Output the (x, y) coordinate of the center of the cell containing the given text.  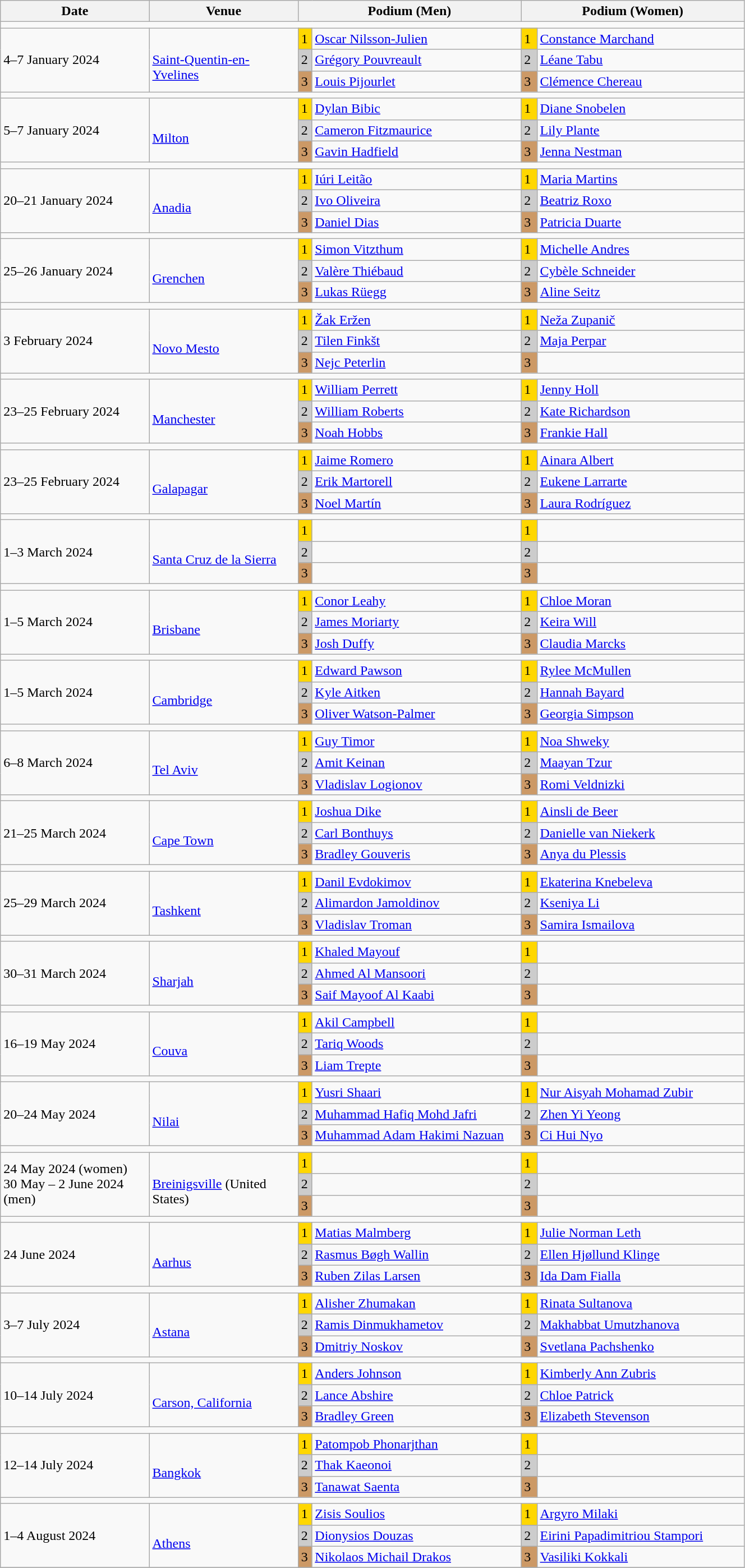
1–4 August 2024 (75, 1535)
Danielle van Niekerk (641, 833)
Josh Duffy (416, 643)
Oliver Watson-Palmer (416, 714)
Svetlana Pachshenko (641, 1346)
Constance Marchand (641, 39)
10–14 July 2024 (75, 1395)
Aline Seitz (641, 292)
Iúri Leitão (416, 179)
Jenna Nestman (641, 151)
Frankie Hall (641, 433)
Matias Malmberg (416, 1233)
Grenchen (223, 271)
Diane Snobelen (641, 109)
Lance Abshire (416, 1395)
Breinigsville (United States) (223, 1184)
Eukene Larrarte (641, 481)
Rinata Sultanova (641, 1303)
Žak Eržen (416, 320)
Maria Martins (641, 179)
Cambridge (223, 692)
4–7 January 2024 (75, 60)
Rylee McMullen (641, 671)
Valère Thiébaud (416, 271)
Carl Bonthuys (416, 833)
Ruben Zilas Larsen (416, 1276)
Podium (Men) (410, 11)
Chloe Patrick (641, 1395)
Galapagar (223, 481)
Tariq Woods (416, 1043)
Argyro Milaki (641, 1514)
Nilai (223, 1114)
Grégory Pouvreault (416, 60)
Romi Veldnizki (641, 784)
1–3 March 2024 (75, 552)
Makhabbat Umutzhanova (641, 1325)
Hannah Bayard (641, 692)
William Perrett (416, 390)
Dionysios Douzas (416, 1535)
Yusri Shaari (416, 1093)
Nur Aisyah Mohamad Zubir (641, 1093)
Nikolaos Michail Drakos (416, 1557)
Simon Vitzthum (416, 250)
Georgia Simpson (641, 714)
Amit Keinan (416, 762)
Lily Plante (641, 130)
Guy Timor (416, 741)
24 May 2024 (women)30 May – 2 June 2024 (men) (75, 1184)
20–24 May 2024 (75, 1114)
Zhen Yi Yeong (641, 1114)
Anadia (223, 200)
William Roberts (416, 411)
Ainara Albert (641, 460)
Joshua Dike (416, 812)
Ahmed Al Mansoori (416, 973)
Danil Evdokimov (416, 882)
20–21 January 2024 (75, 200)
Ci Hui Nyo (641, 1135)
Kate Richardson (641, 411)
James Moriarty (416, 622)
Julie Norman Leth (641, 1233)
Rasmus Bøgh Wallin (416, 1254)
Samira Ismailova (641, 925)
Cybèle Schneider (641, 271)
Bradley Gouveris (416, 854)
Thak Kaeonoi (416, 1465)
Noel Martín (416, 503)
Noah Hobbs (416, 433)
16–19 May 2024 (75, 1043)
Patompob Phonarjthan (416, 1444)
Claudia Marcks (641, 643)
Sharjah (223, 973)
Tashkent (223, 903)
Maja Perpar (641, 341)
Neža Zupanič (641, 320)
Athens (223, 1535)
Ida Dam Fialla (641, 1276)
25–29 March 2024 (75, 903)
Kyle Aitken (416, 692)
Ekaterina Knebeleva (641, 882)
Eirini Papadimitriou Stampori (641, 1535)
30–31 March 2024 (75, 973)
Conor Leahy (416, 601)
Gavin Hadfield (416, 151)
Anya du Plessis (641, 854)
Keira Will (641, 622)
Bradley Green (416, 1417)
Clémence Chereau (641, 81)
24 June 2024 (75, 1254)
Dmitriy Noskov (416, 1346)
Vladislav Logionov (416, 784)
12–14 July 2024 (75, 1465)
Milton (223, 130)
Saint-Quentin-en-Yvelines (223, 60)
Kseniya Li (641, 903)
Ellen Hjøllund Klinge (641, 1254)
Aarhus (223, 1254)
Alimardon Jamoldinov (416, 903)
Anders Johnson (416, 1374)
Cameron Fitzmaurice (416, 130)
Tanawat Saenta (416, 1487)
Beatriz Roxo (641, 200)
Cape Town (223, 833)
Jaime Romero (416, 460)
Muhammad Adam Hakimi Nazuan (416, 1135)
Lukas Rüegg (416, 292)
Podium (Women) (633, 11)
Ramis Dinmukhametov (416, 1325)
Ainsli de Beer (641, 812)
Manchester (223, 411)
3 February 2024 (75, 341)
Jenny Holl (641, 390)
Ivo Oliveira (416, 200)
Chloe Moran (641, 601)
Alisher Zhumakan (416, 1303)
Astana (223, 1325)
Patricia Duarte (641, 222)
Kimberly Ann Zubris (641, 1374)
Tel Aviv (223, 762)
Louis Pijourlet (416, 81)
Venue (223, 11)
Santa Cruz de la Sierra (223, 552)
Dylan Bibic (416, 109)
Carson, California (223, 1395)
Tilen Finkšt (416, 341)
Laura Rodríguez (641, 503)
Couva (223, 1043)
25–26 January 2024 (75, 271)
Edward Pawson (416, 671)
Vladislav Troman (416, 925)
Brisbane (223, 622)
Date (75, 11)
Khaled Mayouf (416, 952)
3–7 July 2024 (75, 1325)
Michelle Andres (641, 250)
Muhammad Hafiq Mohd Jafri (416, 1114)
Erik Martorell (416, 481)
Léane Tabu (641, 60)
Akil Campbell (416, 1022)
Noa Shweky (641, 741)
Vasiliki Kokkali (641, 1557)
6–8 March 2024 (75, 762)
21–25 March 2024 (75, 833)
5–7 January 2024 (75, 130)
Zisis Soulios (416, 1514)
Maayan Tzur (641, 762)
Bangkok (223, 1465)
Elizabeth Stevenson (641, 1417)
Novo Mesto (223, 341)
Nejc Peterlin (416, 362)
Daniel Dias (416, 222)
Liam Trepte (416, 1065)
Oscar Nilsson-Julien (416, 39)
Saif Mayoof Al Kaabi (416, 995)
